Return [x, y] of the center of cell containing provided text 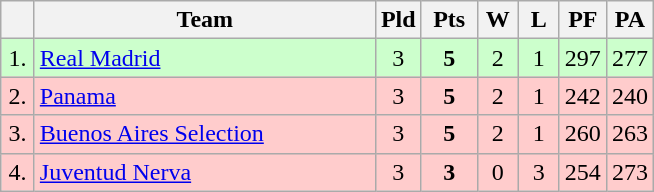
PA [630, 20]
Panama [204, 96]
Buenos Aires Selection [204, 134]
260 [582, 134]
242 [582, 96]
Real Madrid [204, 58]
Pld [398, 20]
240 [630, 96]
Juventud Nerva [204, 172]
277 [630, 58]
PF [582, 20]
W [498, 20]
Team [204, 20]
1. [18, 58]
3. [18, 134]
2. [18, 96]
Pts [449, 20]
273 [630, 172]
4. [18, 172]
254 [582, 172]
263 [630, 134]
L [538, 20]
0 [498, 172]
297 [582, 58]
